Capture the cell that displays the provided text and extract its (X, Y) central coordinate. 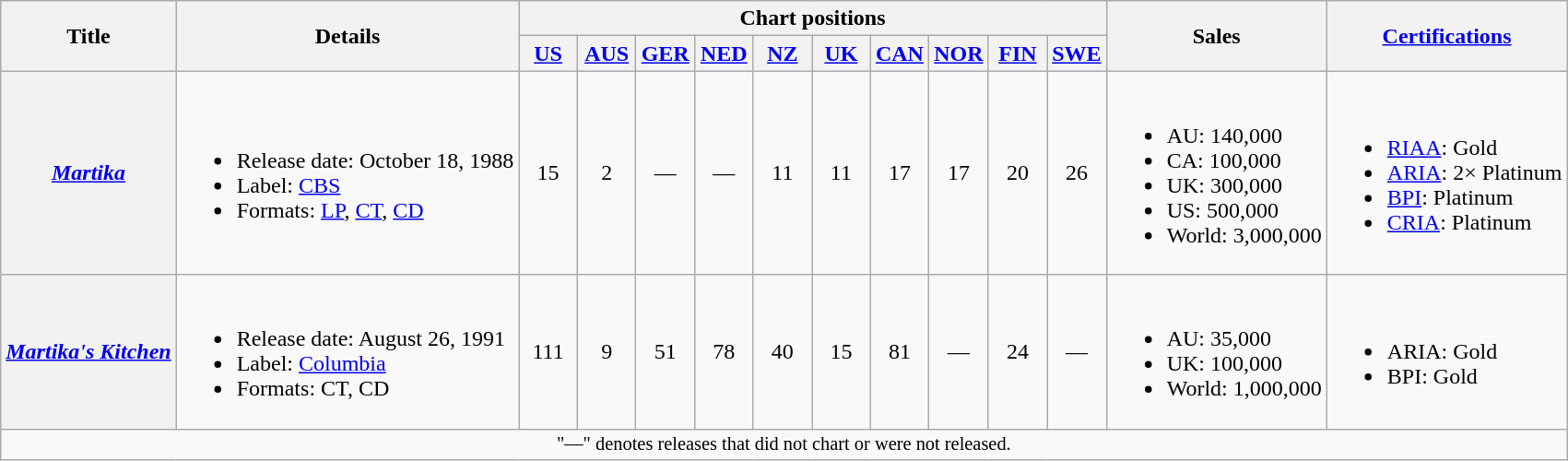
2 (607, 173)
NOR (959, 53)
GER (666, 53)
81 (900, 352)
9 (607, 352)
FIN (1018, 53)
Martika's Kitchen (88, 352)
40 (783, 352)
AU: 35,000UK: 100,000World: 1,000,000 (1217, 352)
78 (724, 352)
Certifications (1447, 36)
24 (1018, 352)
Title (88, 36)
CAN (900, 53)
AU: 140,000CA: 100,000UK: 300,000US: 500,000World: 3,000,000 (1217, 173)
NED (724, 53)
ARIA: GoldBPI: Gold (1447, 352)
20 (1018, 173)
US (548, 53)
51 (666, 352)
111 (548, 352)
SWE (1077, 53)
AUS (607, 53)
Sales (1217, 36)
"—" denotes releases that did not chart or were not released. (784, 444)
Chart positions (813, 18)
26 (1077, 173)
RIAA: GoldARIA: 2× PlatinumBPI: PlatinumCRIA: Platinum (1447, 173)
NZ (783, 53)
UK (842, 53)
Release date: October 18, 1988Label: CBSFormats: LP, CT, CD (348, 173)
Martika (88, 173)
Release date: August 26, 1991Label: ColumbiaFormats: CT, CD (348, 352)
Details (348, 36)
